Output the [x, y] coordinate of the center of the cell containing the given text.  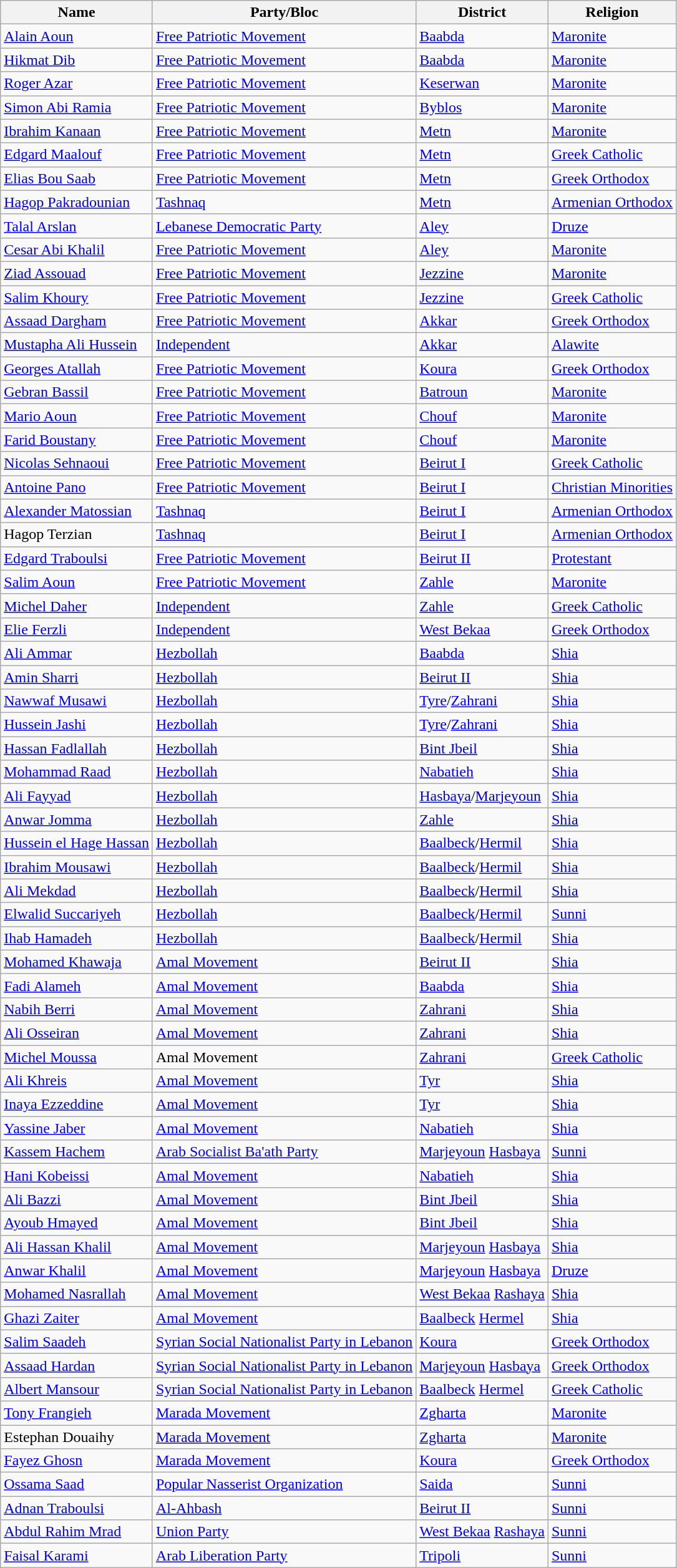
Party/Bloc [284, 12]
Protestant [611, 558]
Hasbaya/Marjeyoun [482, 796]
District [482, 12]
Hussein Jashi [77, 725]
Ihab Hamadeh [77, 938]
Nawwaf Musawi [77, 701]
Union Party [284, 1532]
Michel Moussa [77, 1057]
Farid Boustany [77, 440]
Ali Osseiran [77, 1033]
Michel Daher [77, 606]
Nabih Berri [77, 1009]
Yassine Jaber [77, 1128]
Byblos [482, 107]
Alawite [611, 345]
Fayez Ghosn [77, 1461]
Arab Socialist Ba'ath Party [284, 1152]
Alexander Matossian [77, 511]
Ziad Assouad [77, 273]
Simon Abi Ramia [77, 107]
Cesar Abi Khalil [77, 249]
West Bekaa [482, 629]
Salim Aoun [77, 582]
Elwalid Succariyeh [77, 914]
Inaya Ezzeddine [77, 1105]
Mustapha Ali Hussein [77, 345]
Saida [482, 1484]
Salim Khoury [77, 298]
Ali Fayyad [77, 796]
Mohamed Khawaja [77, 962]
Mohamed Nasrallah [77, 1294]
Alain Aoun [77, 36]
Nicolas Sehnaoui [77, 463]
Al-Ahbash [284, 1508]
Albert Mansour [77, 1389]
Hussein el Hage Hassan [77, 843]
Anwar Khalil [77, 1270]
Ali Hassan Khalil [77, 1247]
Elias Bou Saab [77, 178]
Fadi Alameh [77, 985]
Anwar Jomma [77, 820]
Elie Ferzli [77, 629]
Antoine Pano [77, 487]
Amin Sharri [77, 677]
Religion [611, 12]
Keserwan [482, 84]
Edgard Maalouf [77, 155]
Assaad Dargham [77, 321]
Ali Ammar [77, 653]
Ali Khreis [77, 1081]
Tony Frangieh [77, 1413]
Talal Arslan [77, 226]
Gebran Bassil [77, 392]
Mohammad Raad [77, 772]
Ibrahim Kanaan [77, 131]
Estephan Douaihy [77, 1436]
Salim Saadeh [77, 1342]
Lebanese Democratic Party [284, 226]
Assaad Hardan [77, 1365]
Ossama Saad [77, 1484]
Popular Nasserist Organization [284, 1484]
Hassan Fadlallah [77, 748]
Batroun [482, 392]
Ghazi Zaiter [77, 1318]
Faisal Karami [77, 1556]
Christian Minorities [611, 487]
Edgard Traboulsi [77, 558]
Mario Aoun [77, 416]
Ibrahim Mousawi [77, 867]
Adnan Traboulsi [77, 1508]
Ayoub Hmayed [77, 1223]
Georges Atallah [77, 369]
Hagop Pakradounian [77, 202]
Roger Azar [77, 84]
Hagop Terzian [77, 535]
Ali Mekdad [77, 891]
Kassem Hachem [77, 1152]
Abdul Rahim Mrad [77, 1532]
Tripoli [482, 1556]
Hikmat Dib [77, 60]
Ali Bazzi [77, 1199]
Name [77, 12]
Arab Liberation Party [284, 1556]
Hani Kobeissi [77, 1176]
